Capture the cell that displays the provided text and extract its (X, Y) central coordinate. 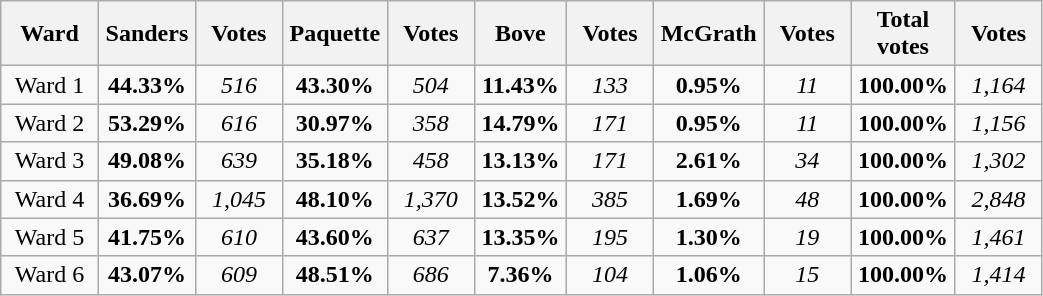
516 (240, 85)
639 (240, 161)
7.36% (520, 275)
Paquette (334, 34)
1.30% (708, 237)
48 (808, 199)
43.30% (334, 85)
48.51% (334, 275)
1,414 (998, 275)
1,370 (430, 199)
458 (430, 161)
1,156 (998, 123)
41.75% (146, 237)
44.33% (146, 85)
1.69% (708, 199)
Ward 1 (50, 85)
2,848 (998, 199)
53.29% (146, 123)
Ward 2 (50, 123)
48.10% (334, 199)
43.07% (146, 275)
504 (430, 85)
11.43% (520, 85)
13.13% (520, 161)
1,164 (998, 85)
686 (430, 275)
Ward 3 (50, 161)
637 (430, 237)
Bove (520, 34)
19 (808, 237)
Ward 6 (50, 275)
Total votes (904, 34)
610 (240, 237)
14.79% (520, 123)
Ward 5 (50, 237)
133 (610, 85)
2.61% (708, 161)
13.35% (520, 237)
1,461 (998, 237)
1,302 (998, 161)
35.18% (334, 161)
616 (240, 123)
1,045 (240, 199)
104 (610, 275)
358 (430, 123)
13.52% (520, 199)
15 (808, 275)
1.06% (708, 275)
385 (610, 199)
Ward (50, 34)
609 (240, 275)
McGrath (708, 34)
34 (808, 161)
195 (610, 237)
30.97% (334, 123)
49.08% (146, 161)
Ward 4 (50, 199)
43.60% (334, 237)
Sanders (146, 34)
36.69% (146, 199)
